Locate the cell with the specified text and output its [x, y] center coordinate. 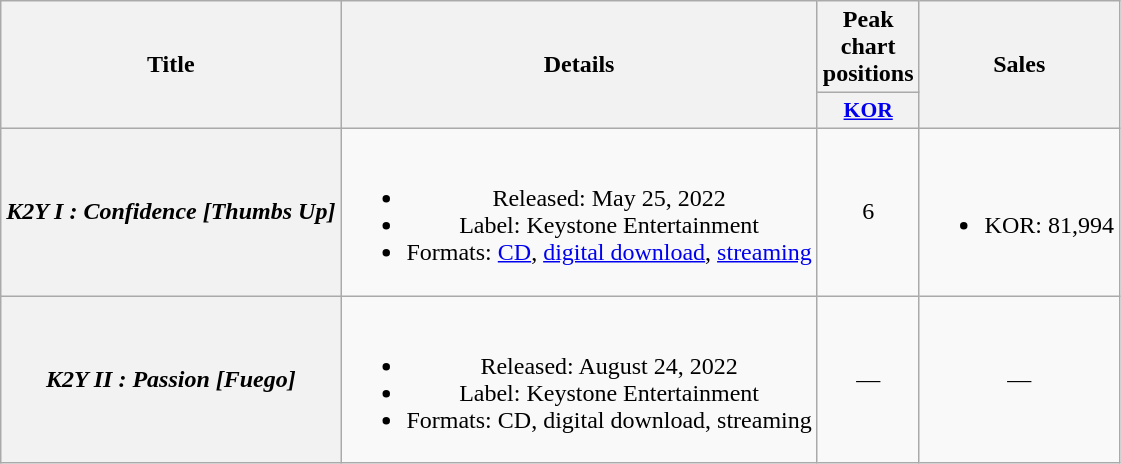
K2Y II : Passion [Fuego] [171, 380]
Details [579, 65]
Released: May 25, 2022Label: Keystone EntertainmentFormats: CD, digital download, streaming [579, 212]
K2Y I : Confidence [Thumbs Up] [171, 212]
Released: August 24, 2022Label: Keystone EntertainmentFormats: CD, digital download, streaming [579, 380]
KOR [868, 111]
Title [171, 65]
KOR: 81,994 [1019, 212]
6 [868, 212]
Sales [1019, 65]
Peak chartpositions [868, 47]
